Capture the cell that displays the provided text and extract its [x, y] central coordinate. 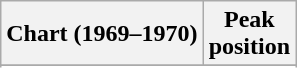
Peakposition [249, 34]
Chart (1969–1970) [102, 34]
